Capture the cell that displays the provided text and extract its (x, y) central coordinate. 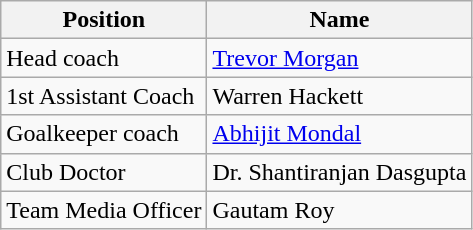
Position (104, 20)
Abhijit Mondal (340, 134)
Team Media Officer (104, 210)
Dr. Shantiranjan Dasgupta (340, 172)
Club Doctor (104, 172)
Name (340, 20)
Trevor Morgan (340, 58)
Warren Hackett (340, 96)
Head coach (104, 58)
Gautam Roy (340, 210)
Goalkeeper coach (104, 134)
1st Assistant Coach (104, 96)
